Locate the cell with the specified text and output its [x, y] center coordinate. 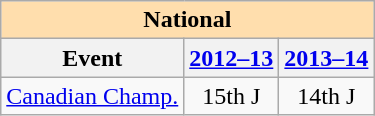
15th J [232, 96]
Canadian Champ. [92, 96]
National [188, 20]
2013–14 [326, 58]
Event [92, 58]
14th J [326, 96]
2012–13 [232, 58]
